Scan for the cell matching the given text and deliver its [x, y] coordinate at center. 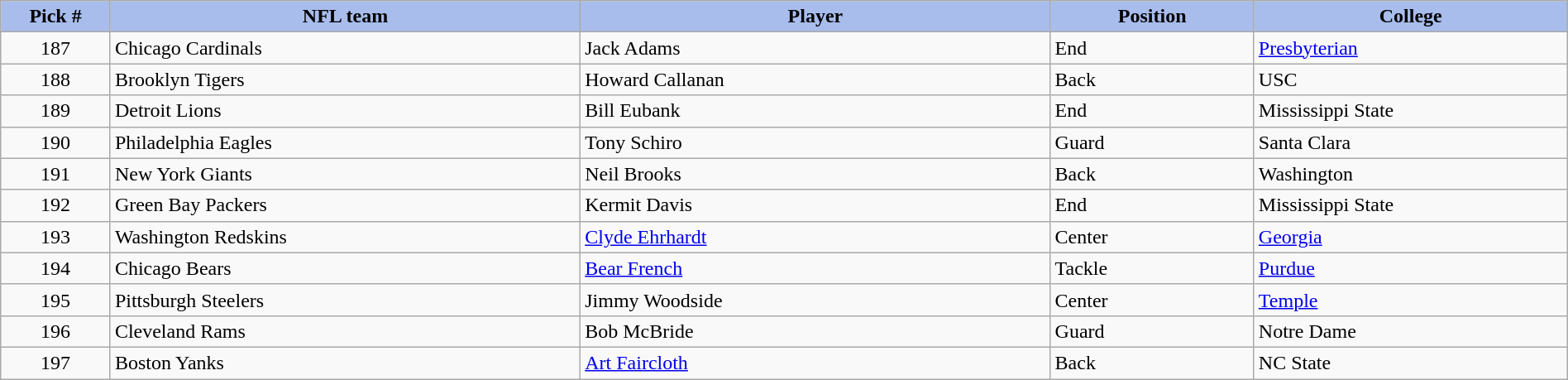
Bill Eubank [815, 111]
195 [56, 300]
NFL team [345, 17]
Pittsburgh Steelers [345, 300]
189 [56, 111]
Jack Adams [815, 48]
Art Faircloth [815, 363]
College [1411, 17]
Washington Redskins [345, 237]
Clyde Ehrhardt [815, 237]
190 [56, 142]
Kermit Davis [815, 205]
Notre Dame [1411, 331]
Chicago Bears [345, 268]
188 [56, 79]
192 [56, 205]
Pick # [56, 17]
187 [56, 48]
196 [56, 331]
Howard Callanan [815, 79]
Player [815, 17]
Detroit Lions [345, 111]
Chicago Cardinals [345, 48]
197 [56, 363]
191 [56, 174]
Georgia [1411, 237]
Jimmy Woodside [815, 300]
Tony Schiro [815, 142]
Bob McBride [815, 331]
Neil Brooks [815, 174]
Presbyterian [1411, 48]
Temple [1411, 300]
Position [1152, 17]
Green Bay Packers [345, 205]
Purdue [1411, 268]
New York Giants [345, 174]
Brooklyn Tigers [345, 79]
NC State [1411, 363]
Tackle [1152, 268]
193 [56, 237]
Boston Yanks [345, 363]
Philadelphia Eagles [345, 142]
Washington [1411, 174]
Cleveland Rams [345, 331]
194 [56, 268]
Bear French [815, 268]
Santa Clara [1411, 142]
USC [1411, 79]
